Identify which cell holds the provided text, then report its [x, y] central coordinate. 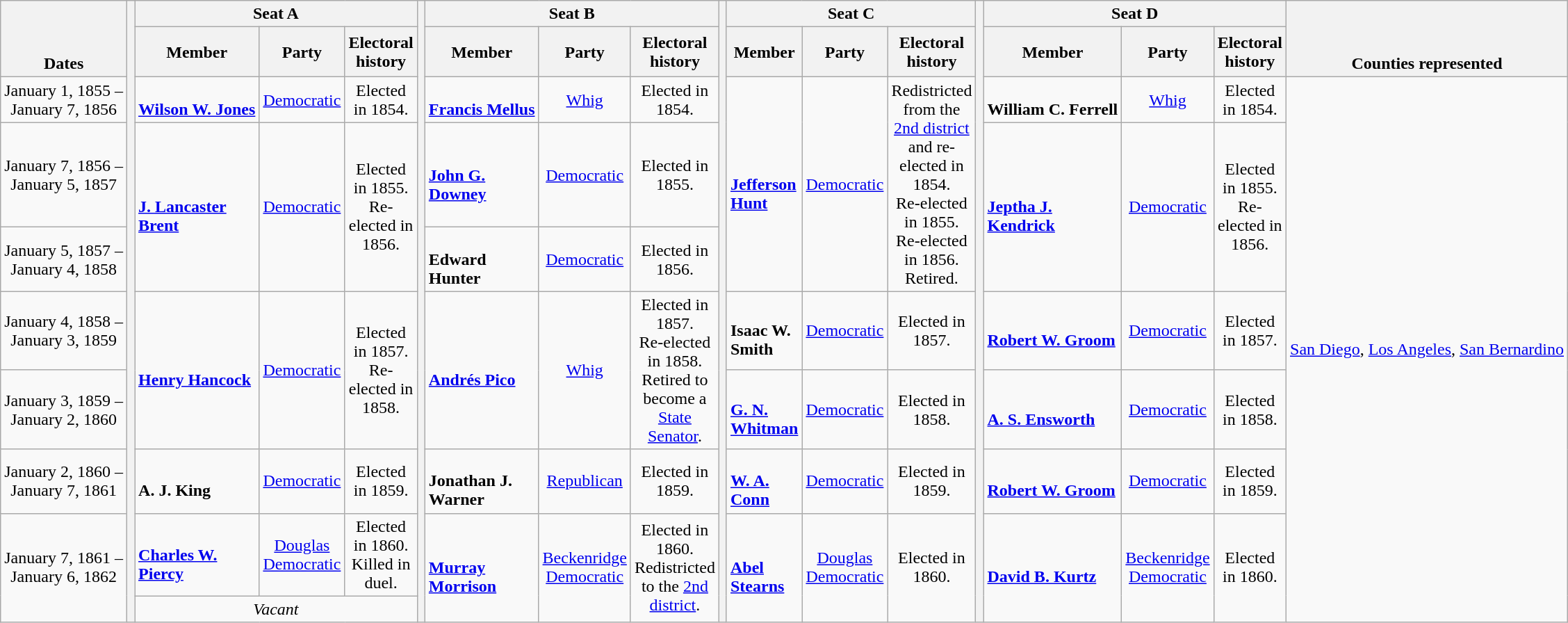
Isaac W. Smith [764, 331]
San Diego, Los Angeles, San Bernardino [1428, 350]
Dates [64, 39]
January 5, 1857 –January 4, 1858 [64, 259]
Seat A [277, 14]
William C. Ferrell [1052, 100]
Elected in 1857. Re-elected in 1858. Retired to become a State Senator. [674, 370]
Counties represented [1428, 39]
Elected in 1856. [674, 259]
January 1, 1855 –January 7, 1856 [64, 100]
Wilson W. Jones [197, 100]
Andrés Pico [482, 370]
Elected in 1860. Redistricted to the 2nd district. [674, 567]
David B. Kurtz [1052, 567]
J. Lancaster Brent [197, 207]
G. N. Whitman [764, 410]
January 7, 1856 –January 5, 1857 [64, 175]
Jeptha J. Kendrick [1052, 207]
A. S. Ensworth [1052, 410]
Elected in 1857. Re-elected in 1858. [381, 370]
Seat C [851, 14]
Seat B [571, 14]
Abel Stearns [764, 567]
Elected in 1855. [674, 175]
A. J. King [197, 481]
Edward Hunter [482, 259]
Republican [585, 481]
January 7, 1861 –January 6, 1862 [64, 567]
Henry Hancock [197, 370]
January 3, 1859 –January 2, 1860 [64, 410]
W. A. Conn [764, 481]
Redistricted from the 2nd district and re-elected in 1854. Re-elected in 1855. Re-elected in 1856. Retired. [931, 184]
Vacant [277, 609]
January 2, 1860 –January 7, 1861 [64, 481]
Murray Morrison [482, 567]
Seat D [1135, 14]
Francis Mellus [482, 100]
January 4, 1858 –January 3, 1859 [64, 331]
Jefferson Hunt [764, 184]
Elected in 1860. Killed in duel. [381, 555]
John G. Downey [482, 175]
Charles W. Piercy [197, 555]
Jonathan J. Warner [482, 481]
